Capture the cell that displays the provided text and extract its (x, y) central coordinate. 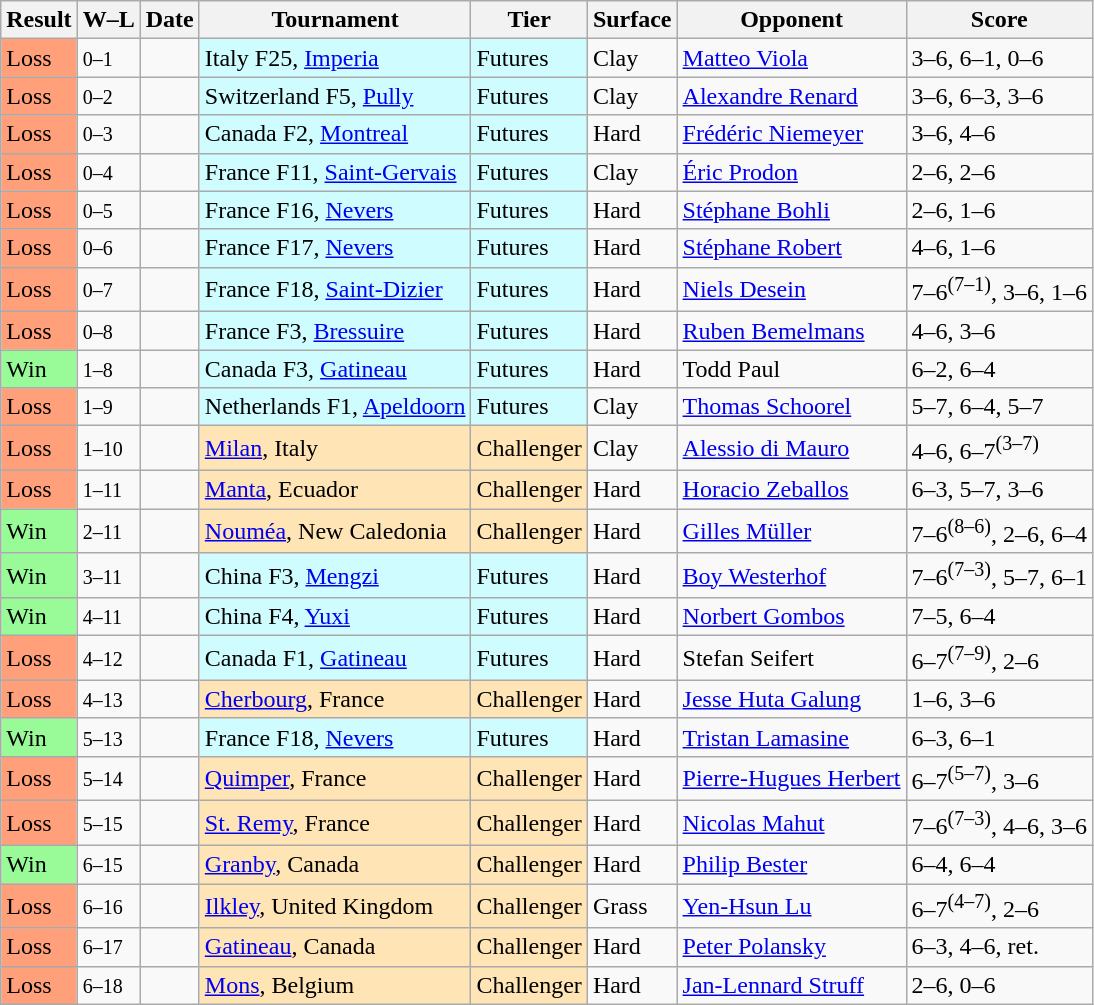
4–6, 1–6 (999, 248)
Yen-Hsun Lu (792, 906)
Stéphane Robert (792, 248)
1–9 (108, 407)
7–6(7–3), 5–7, 6–1 (999, 576)
Canada F2, Montreal (335, 134)
6–18 (108, 985)
6–3, 6–1 (999, 737)
Pierre-Hugues Herbert (792, 778)
Result (39, 20)
Alessio di Mauro (792, 448)
4–11 (108, 617)
7–6(7–3), 4–6, 3–6 (999, 824)
Manta, Ecuador (335, 489)
Philip Bester (792, 865)
Opponent (792, 20)
France F11, Saint-Gervais (335, 172)
0–5 (108, 210)
Todd Paul (792, 369)
2–6, 1–6 (999, 210)
Norbert Gombos (792, 617)
0–4 (108, 172)
7–6(7–1), 3–6, 1–6 (999, 290)
Jan-Lennard Struff (792, 985)
0–7 (108, 290)
1–6, 3–6 (999, 699)
W–L (108, 20)
France F18, Nevers (335, 737)
4–6, 6–7(3–7) (999, 448)
3–6, 4–6 (999, 134)
4–12 (108, 658)
France F17, Nevers (335, 248)
0–2 (108, 96)
1–11 (108, 489)
Mons, Belgium (335, 985)
Nouméa, New Caledonia (335, 532)
5–13 (108, 737)
France F18, Saint-Dizier (335, 290)
Stéphane Bohli (792, 210)
Tier (529, 20)
6–7(5–7), 3–6 (999, 778)
4–13 (108, 699)
France F3, Bressuire (335, 331)
Horacio Zeballos (792, 489)
1–8 (108, 369)
Cherbourg, France (335, 699)
6–15 (108, 865)
Jesse Huta Galung (792, 699)
Stefan Seifert (792, 658)
6–7(4–7), 2–6 (999, 906)
Granby, Canada (335, 865)
Peter Polansky (792, 947)
3–6, 6–1, 0–6 (999, 58)
Surface (632, 20)
6–7(7–9), 2–6 (999, 658)
0–1 (108, 58)
6–4, 6–4 (999, 865)
France F16, Nevers (335, 210)
Canada F3, Gatineau (335, 369)
China F4, Yuxi (335, 617)
Thomas Schoorel (792, 407)
0–6 (108, 248)
2–6, 2–6 (999, 172)
6–2, 6–4 (999, 369)
Éric Prodon (792, 172)
6–3, 4–6, ret. (999, 947)
Milan, Italy (335, 448)
Gilles Müller (792, 532)
Matteo Viola (792, 58)
5–15 (108, 824)
3–6, 6–3, 3–6 (999, 96)
Canada F1, Gatineau (335, 658)
Ruben Bemelmans (792, 331)
Italy F25, Imperia (335, 58)
5–7, 6–4, 5–7 (999, 407)
7–5, 6–4 (999, 617)
5–14 (108, 778)
China F3, Mengzi (335, 576)
4–6, 3–6 (999, 331)
0–3 (108, 134)
Boy Westerhof (792, 576)
3–11 (108, 576)
1–10 (108, 448)
Tournament (335, 20)
Tristan Lamasine (792, 737)
6–17 (108, 947)
Gatineau, Canada (335, 947)
Niels Desein (792, 290)
Alexandre Renard (792, 96)
Score (999, 20)
6–3, 5–7, 3–6 (999, 489)
Netherlands F1, Apeldoorn (335, 407)
Nicolas Mahut (792, 824)
2–11 (108, 532)
Date (170, 20)
Quimper, France (335, 778)
St. Remy, France (335, 824)
7–6(8–6), 2–6, 6–4 (999, 532)
Frédéric Niemeyer (792, 134)
Grass (632, 906)
6–16 (108, 906)
0–8 (108, 331)
Ilkley, United Kingdom (335, 906)
Switzerland F5, Pully (335, 96)
2–6, 0–6 (999, 985)
